From the cell containing the given text, extract its center point as (X, Y) coordinate. 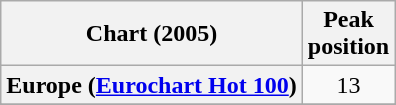
Peakposition (348, 34)
Chart (2005) (152, 34)
Europe (Eurochart Hot 100) (152, 85)
13 (348, 85)
